Detect which cell encompasses the target text, then output its (X, Y) center coordinate. 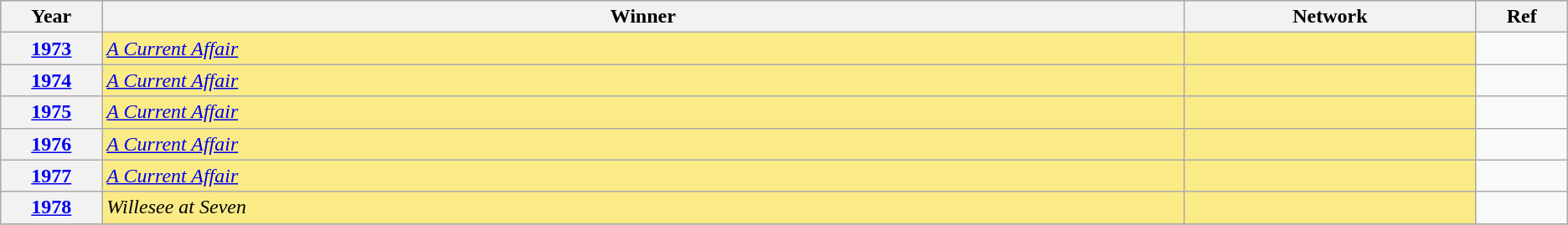
Year (52, 17)
Ref (1521, 17)
1978 (52, 207)
1976 (52, 144)
1974 (52, 80)
Network (1330, 17)
Willesee at Seven (643, 207)
1977 (52, 176)
1973 (52, 49)
Winner (643, 17)
1975 (52, 112)
